Provide the [X, Y] coordinate of the cell's center where the given text is located.  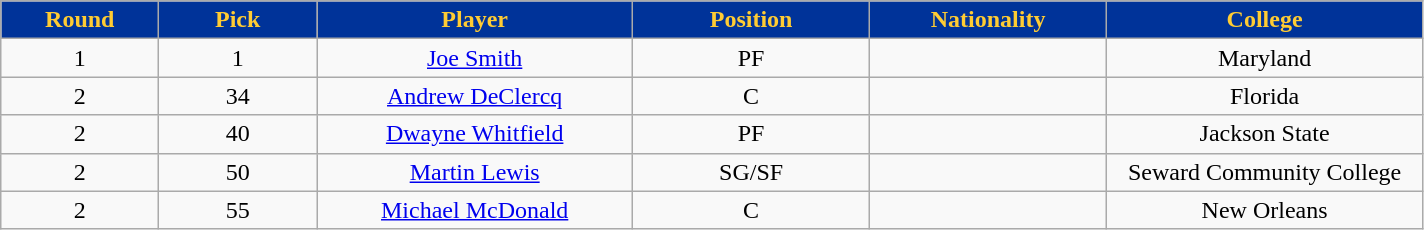
40 [238, 134]
55 [238, 210]
Maryland [1265, 58]
Dwayne Whitfield [475, 134]
Florida [1265, 96]
College [1265, 20]
Seward Community College [1265, 172]
SG/SF [752, 172]
Pick [238, 20]
Michael McDonald [475, 210]
New Orleans [1265, 210]
Andrew DeClercq [475, 96]
Martin Lewis [475, 172]
Position [752, 20]
Player [475, 20]
50 [238, 172]
Nationality [988, 20]
Round [80, 20]
34 [238, 96]
Joe Smith [475, 58]
Jackson State [1265, 134]
